Return (x, y) of the center of cell containing provided text 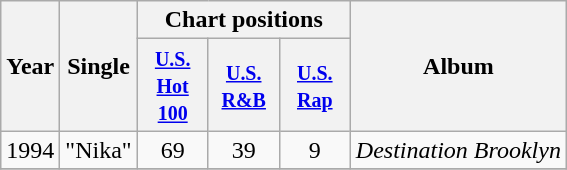
"Nika" (98, 150)
1994 (30, 150)
U.S. Hot 100 (172, 85)
U.S. R&B (244, 85)
Album (458, 66)
9 (314, 150)
Year (30, 66)
Chart positions (244, 20)
39 (244, 150)
U.S. Rap (314, 85)
Single (98, 66)
69 (172, 150)
Destination Brooklyn (458, 150)
